Output the (X, Y) coordinate of the center of the cell containing the given text.  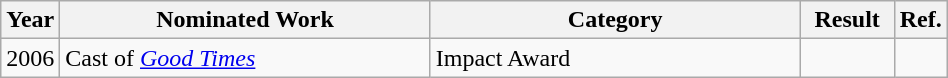
Cast of Good Times (245, 58)
Ref. (920, 20)
Year (30, 20)
2006 (30, 58)
Result (847, 20)
Impact Award (615, 58)
Category (615, 20)
Nominated Work (245, 20)
